Return (X, Y) of the center of cell containing provided text 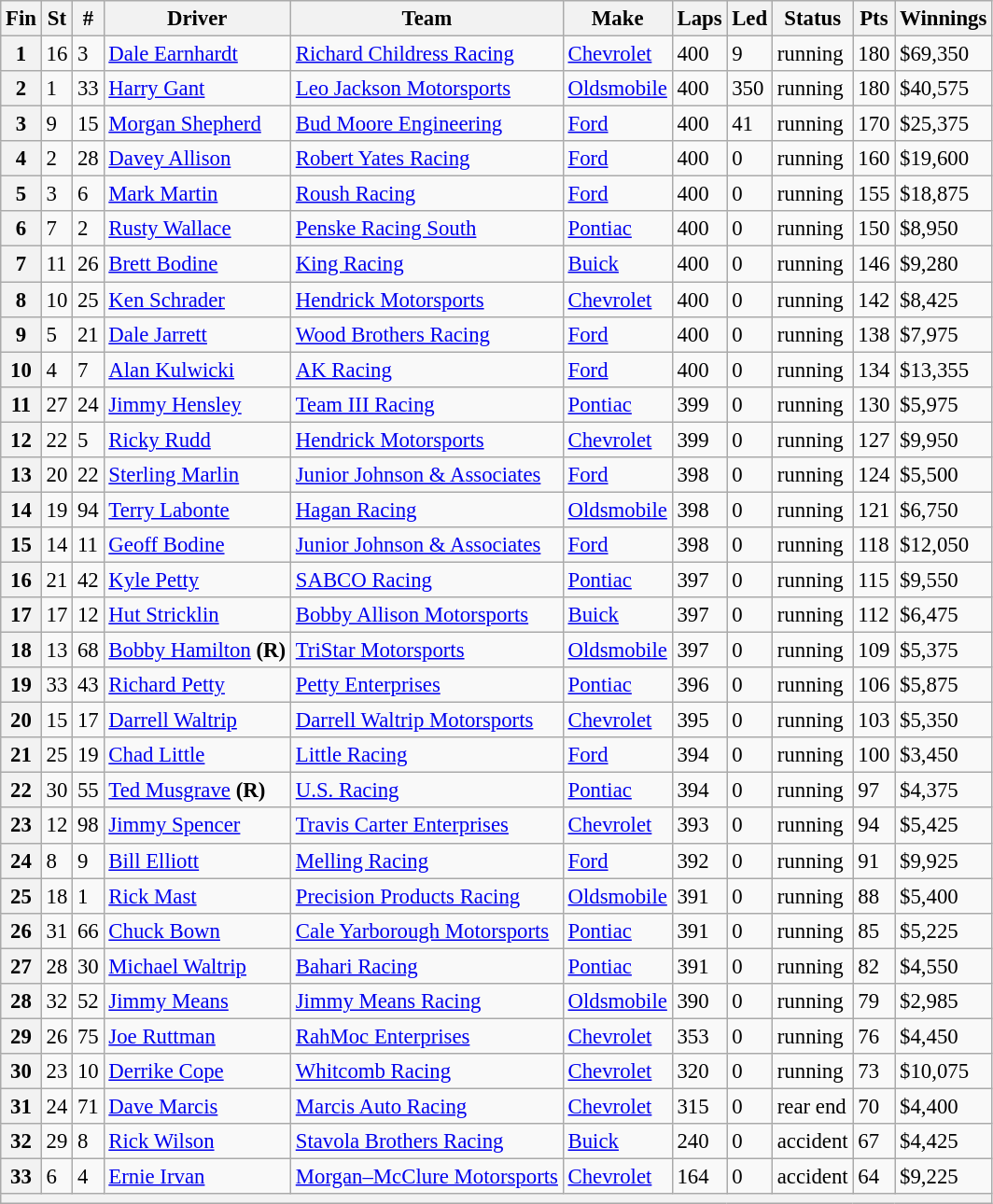
Derrike Cope (197, 1071)
Winnings (944, 19)
Bahari Racing (427, 966)
43 (88, 685)
Dale Earnhardt (197, 54)
Driver (197, 19)
Little Racing (427, 755)
rear end (812, 1106)
240 (700, 1141)
88 (874, 896)
170 (874, 124)
Bobby Allison Motorsports (427, 615)
Ricky Rudd (197, 440)
Travis Carter Enterprises (427, 826)
Bobby Hamilton (R) (197, 651)
112 (874, 615)
Morgan Shepherd (197, 124)
155 (874, 194)
$25,375 (944, 124)
Roush Racing (427, 194)
Sterling Marlin (197, 475)
$13,355 (944, 370)
$4,425 (944, 1141)
Led (750, 19)
$2,985 (944, 1001)
Precision Products Racing (427, 896)
Hagan Racing (427, 510)
Jimmy Spencer (197, 826)
64 (874, 1177)
SABCO Racing (427, 580)
Richard Petty (197, 685)
Alan Kulwicki (197, 370)
Cale Yarborough Motorsports (427, 931)
$9,280 (944, 264)
392 (700, 861)
$18,875 (944, 194)
85 (874, 931)
Rick Mast (197, 896)
$9,950 (944, 440)
$4,375 (944, 791)
TriStar Motorsports (427, 651)
$40,575 (944, 89)
Davey Allison (197, 159)
393 (700, 826)
King Racing (427, 264)
350 (750, 89)
68 (88, 651)
Leo Jackson Motorsports (427, 89)
Robert Yates Racing (427, 159)
Hut Stricklin (197, 615)
$4,400 (944, 1106)
Status (812, 19)
$4,550 (944, 966)
Pts (874, 19)
Chad Little (197, 755)
Melling Racing (427, 861)
Morgan–McClure Motorsports (427, 1177)
Terry Labonte (197, 510)
Kyle Petty (197, 580)
Ted Musgrave (R) (197, 791)
$9,925 (944, 861)
Wood Brothers Racing (427, 334)
$5,400 (944, 896)
142 (874, 300)
Chuck Bown (197, 931)
$9,550 (944, 580)
$4,450 (944, 1036)
134 (874, 370)
118 (874, 545)
390 (700, 1001)
$3,450 (944, 755)
$12,050 (944, 545)
$5,350 (944, 721)
91 (874, 861)
100 (874, 755)
Dale Jarrett (197, 334)
98 (88, 826)
Bill Elliott (197, 861)
$6,475 (944, 615)
Darrell Waltrip Motorsports (427, 721)
164 (700, 1177)
Joe Ruttman (197, 1036)
Fin (21, 19)
41 (750, 124)
Richard Childress Racing (427, 54)
Ernie Irvan (197, 1177)
160 (874, 159)
Laps (700, 19)
138 (874, 334)
82 (874, 966)
Ken Schrader (197, 300)
$69,350 (944, 54)
Michael Waltrip (197, 966)
Whitcomb Racing (427, 1071)
127 (874, 440)
Penske Racing South (427, 229)
Dave Marcis (197, 1106)
St (56, 19)
70 (874, 1106)
73 (874, 1071)
$5,875 (944, 685)
Bud Moore Engineering (427, 124)
$5,375 (944, 651)
150 (874, 229)
$8,425 (944, 300)
Jimmy Hensley (197, 404)
Rick Wilson (197, 1141)
RahMoc Enterprises (427, 1036)
$19,600 (944, 159)
Team (427, 19)
AK Racing (427, 370)
$5,225 (944, 931)
Mark Martin (197, 194)
Darrell Waltrip (197, 721)
71 (88, 1106)
Marcis Auto Racing (427, 1106)
U.S. Racing (427, 791)
67 (874, 1141)
109 (874, 651)
Make (618, 19)
115 (874, 580)
42 (88, 580)
Brett Bodine (197, 264)
396 (700, 685)
103 (874, 721)
124 (874, 475)
$5,975 (944, 404)
320 (700, 1071)
$9,225 (944, 1177)
315 (700, 1106)
106 (874, 685)
Jimmy Means Racing (427, 1001)
Stavola Brothers Racing (427, 1141)
$10,075 (944, 1071)
Jimmy Means (197, 1001)
55 (88, 791)
# (88, 19)
$6,750 (944, 510)
$5,425 (944, 826)
$5,500 (944, 475)
97 (874, 791)
$8,950 (944, 229)
Team III Racing (427, 404)
395 (700, 721)
52 (88, 1001)
121 (874, 510)
75 (88, 1036)
Geoff Bodine (197, 545)
130 (874, 404)
$7,975 (944, 334)
Petty Enterprises (427, 685)
Rusty Wallace (197, 229)
76 (874, 1036)
146 (874, 264)
353 (700, 1036)
Harry Gant (197, 89)
79 (874, 1001)
66 (88, 931)
